Locate the cell with the specified text and output its (x, y) center coordinate. 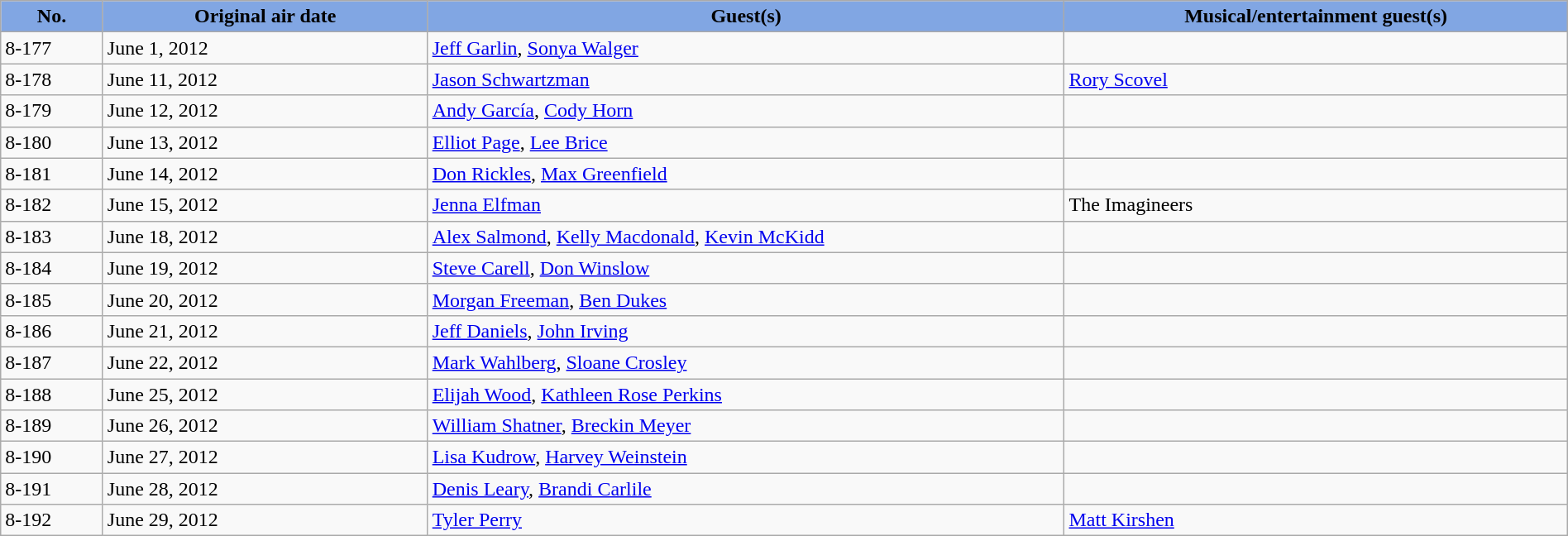
Jeff Daniels, John Irving (746, 331)
June 18, 2012 (265, 237)
8-185 (52, 299)
8-190 (52, 457)
Matt Kirshen (1316, 520)
Steve Carell, Don Winslow (746, 268)
8-188 (52, 395)
8-180 (52, 142)
William Shatner, Breckin Meyer (746, 426)
8-187 (52, 362)
8-183 (52, 237)
Elijah Wood, Kathleen Rose Perkins (746, 395)
June 26, 2012 (265, 426)
8-182 (52, 205)
June 19, 2012 (265, 268)
8-179 (52, 111)
June 14, 2012 (265, 174)
June 15, 2012 (265, 205)
8-184 (52, 268)
Musical/entertainment guest(s) (1316, 17)
8-178 (52, 79)
8-186 (52, 331)
June 20, 2012 (265, 299)
Elliot Page, Lee Brice (746, 142)
Original air date (265, 17)
June 21, 2012 (265, 331)
June 11, 2012 (265, 79)
June 12, 2012 (265, 111)
No. (52, 17)
Jeff Garlin, Sonya Walger (746, 48)
Andy García, Cody Horn (746, 111)
June 27, 2012 (265, 457)
Jenna Elfman (746, 205)
June 13, 2012 (265, 142)
8-181 (52, 174)
June 25, 2012 (265, 395)
8-192 (52, 520)
June 28, 2012 (265, 489)
8-191 (52, 489)
Morgan Freeman, Ben Dukes (746, 299)
Guest(s) (746, 17)
8-189 (52, 426)
June 29, 2012 (265, 520)
Tyler Perry (746, 520)
Don Rickles, Max Greenfield (746, 174)
Alex Salmond, Kelly Macdonald, Kevin McKidd (746, 237)
June 22, 2012 (265, 362)
Mark Wahlberg, Sloane Crosley (746, 362)
Rory Scovel (1316, 79)
Jason Schwartzman (746, 79)
June 1, 2012 (265, 48)
8-177 (52, 48)
Denis Leary, Brandi Carlile (746, 489)
The Imagineers (1316, 205)
Lisa Kudrow, Harvey Weinstein (746, 457)
